From the cell containing the given text, extract its center point as (x, y) coordinate. 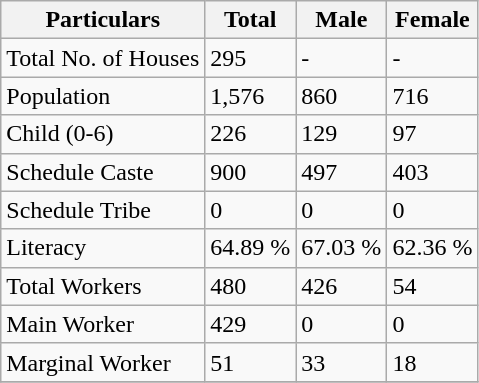
54 (432, 286)
Child (0-6) (103, 134)
Main Worker (103, 324)
33 (342, 362)
716 (432, 96)
62.36 % (432, 248)
497 (342, 172)
295 (250, 58)
Schedule Caste (103, 172)
1,576 (250, 96)
Literacy (103, 248)
Female (432, 20)
64.89 % (250, 248)
403 (432, 172)
Particulars (103, 20)
Male (342, 20)
Schedule Tribe (103, 210)
Total Workers (103, 286)
900 (250, 172)
226 (250, 134)
129 (342, 134)
67.03 % (342, 248)
97 (432, 134)
429 (250, 324)
Marginal Worker (103, 362)
480 (250, 286)
860 (342, 96)
Population (103, 96)
51 (250, 362)
Total (250, 20)
Total No. of Houses (103, 58)
426 (342, 286)
18 (432, 362)
